For the text-containing cell, return its midpoint in [X, Y] coordinate format. 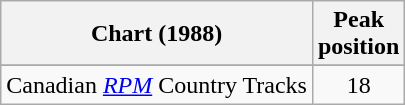
Chart (1988) [157, 34]
Peakposition [358, 34]
18 [358, 85]
Canadian RPM Country Tracks [157, 85]
